Determine the [x, y] coordinate at the center of the cell enclosing the given text.  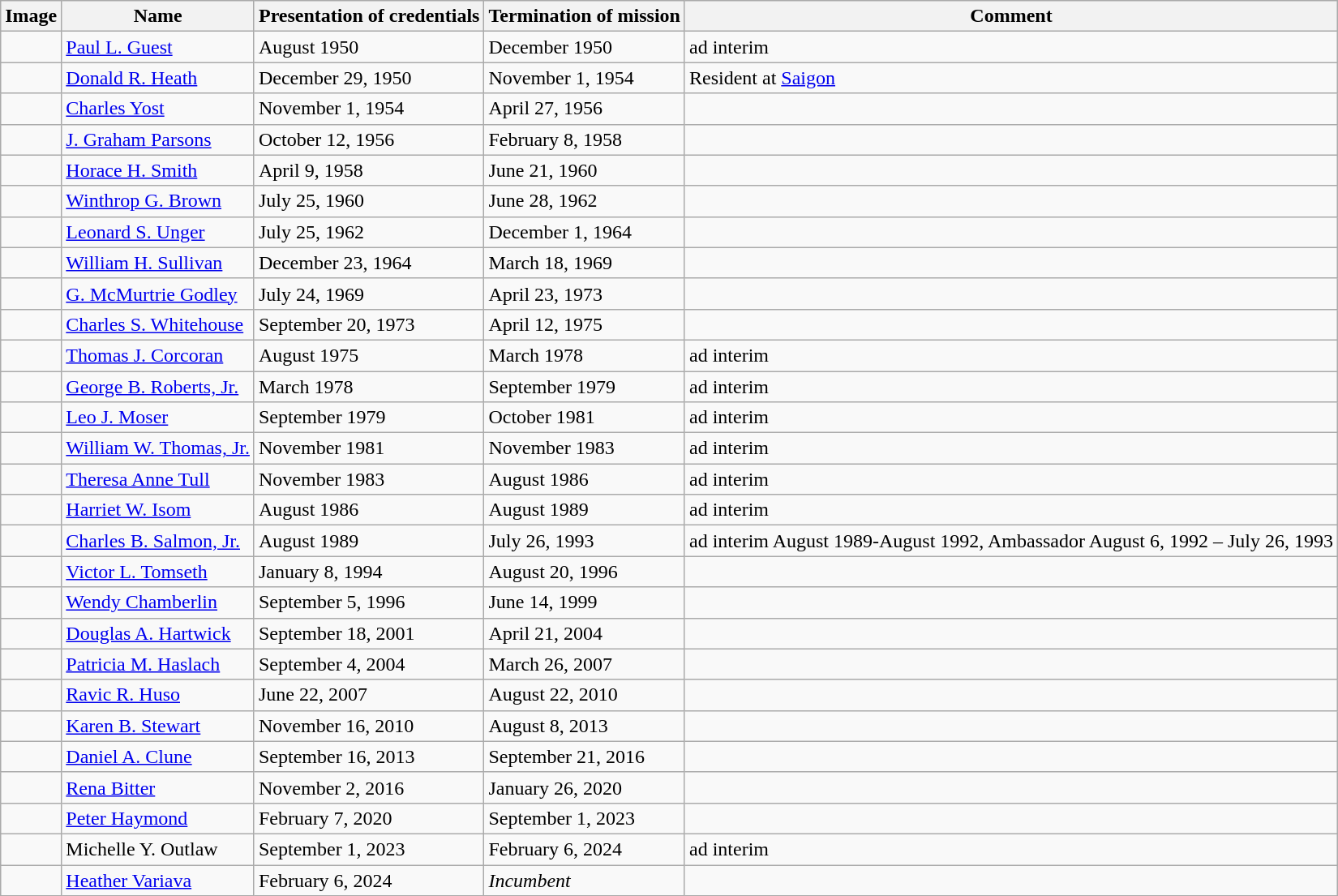
November 2, 2016 [368, 787]
Termination of mission [585, 16]
August 8, 2013 [585, 726]
August 20, 1996 [585, 572]
February 7, 2020 [368, 818]
Daniel A. Clune [158, 757]
September 5, 1996 [368, 602]
September 18, 2001 [368, 633]
ad interim August 1989-August 1992, Ambassador August 6, 1992 – July 26, 1993 [1010, 541]
September 16, 2013 [368, 757]
April 27, 1956 [585, 109]
July 25, 1960 [368, 201]
January 26, 2020 [585, 787]
July 24, 1969 [368, 294]
January 8, 1994 [368, 572]
Heather Variava [158, 880]
Michelle Y. Outlaw [158, 849]
September 20, 1973 [368, 324]
Comment [1010, 16]
August 22, 2010 [585, 695]
J. Graham Parsons [158, 139]
Leo J. Moser [158, 418]
August 1950 [368, 47]
Rena Bitter [158, 787]
June 22, 2007 [368, 695]
William H. Sullivan [158, 263]
Victor L. Tomseth [158, 572]
Thomas J. Corcoran [158, 355]
June 28, 1962 [585, 201]
June 14, 1999 [585, 602]
Resident at Saigon [1010, 78]
Ravic R. Huso [158, 695]
September 21, 2016 [585, 757]
George B. Roberts, Jr. [158, 387]
February 8, 1958 [585, 139]
April 23, 1973 [585, 294]
Wendy Chamberlin [158, 602]
April 21, 2004 [585, 633]
September 4, 2004 [368, 664]
July 25, 1962 [368, 232]
Paul L. Guest [158, 47]
Douglas A. Hartwick [158, 633]
October 1981 [585, 418]
Theresa Anne Tull [158, 479]
Harriet W. Isom [158, 510]
October 12, 1956 [368, 139]
Leonard S. Unger [158, 232]
Name [158, 16]
Presentation of credentials [368, 16]
April 12, 1975 [585, 324]
Charles S. Whitehouse [158, 324]
December 23, 1964 [368, 263]
Incumbent [585, 880]
April 9, 1958 [368, 170]
Image [31, 16]
June 21, 1960 [585, 170]
December 29, 1950 [368, 78]
March 18, 1969 [585, 263]
Karen B. Stewart [158, 726]
Charles Yost [158, 109]
December 1, 1964 [585, 232]
Charles B. Salmon, Jr. [158, 541]
November 16, 2010 [368, 726]
Horace H. Smith [158, 170]
William W. Thomas, Jr. [158, 448]
G. McMurtrie Godley [158, 294]
July 26, 1993 [585, 541]
December 1950 [585, 47]
Donald R. Heath [158, 78]
November 1981 [368, 448]
Patricia M. Haslach [158, 664]
March 26, 2007 [585, 664]
Winthrop G. Brown [158, 201]
Peter Haymond [158, 818]
August 1975 [368, 355]
